Determine the (x, y) coordinate at the center of the cell enclosing the given text.  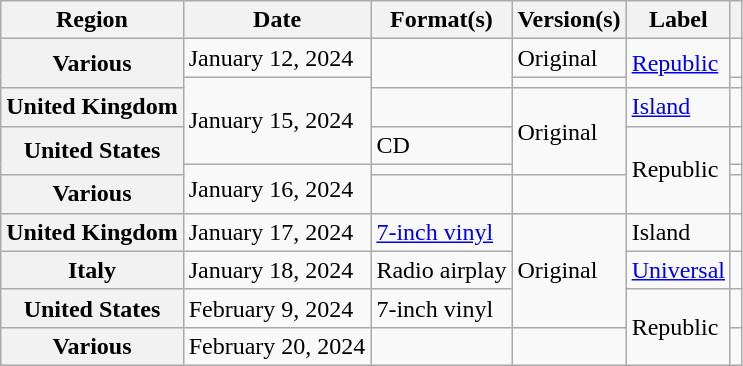
Italy (92, 270)
February 20, 2024 (277, 346)
Radio airplay (442, 270)
Date (277, 20)
Version(s) (569, 20)
CD (442, 145)
January 15, 2024 (277, 120)
Format(s) (442, 20)
February 9, 2024 (277, 308)
January 17, 2024 (277, 232)
Universal (678, 270)
Region (92, 20)
January 16, 2024 (277, 188)
January 12, 2024 (277, 58)
Label (678, 20)
January 18, 2024 (277, 270)
